Extract the [x, y] coordinate from the center of the cell holding the provided text.  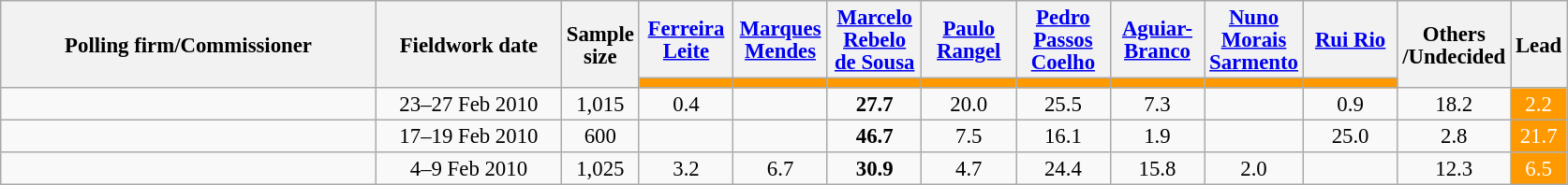
1.9 [1158, 136]
Sample size [599, 45]
25.5 [1064, 105]
6.5 [1539, 168]
12.3 [1454, 168]
4.7 [969, 168]
Marques Mendes [781, 39]
1,025 [599, 168]
Lead [1539, 45]
16.1 [1064, 136]
21.7 [1539, 136]
Others/Undecided [1454, 45]
Rui Rio [1351, 39]
4–9 Feb 2010 [468, 168]
600 [599, 136]
Marcelo Rebelo de Sousa [875, 39]
0.4 [686, 105]
Paulo Rangel [969, 39]
46.7 [875, 136]
30.9 [875, 168]
18.2 [1454, 105]
1,015 [599, 105]
Fieldwork date [468, 45]
Pedro Passos Coelho [1064, 39]
23–27 Feb 2010 [468, 105]
20.0 [969, 105]
2.8 [1454, 136]
6.7 [781, 168]
2.2 [1539, 105]
Ferreira Leite [686, 39]
24.4 [1064, 168]
27.7 [875, 105]
15.8 [1158, 168]
3.2 [686, 168]
7.5 [969, 136]
2.0 [1254, 168]
Nuno Morais Sarmento [1254, 39]
17–19 Feb 2010 [468, 136]
7.3 [1158, 105]
0.9 [1351, 105]
25.0 [1351, 136]
Polling firm/Commissioner [189, 45]
Aguiar-Branco [1158, 39]
